Locate the cell with the specified text and output its (x, y) center coordinate. 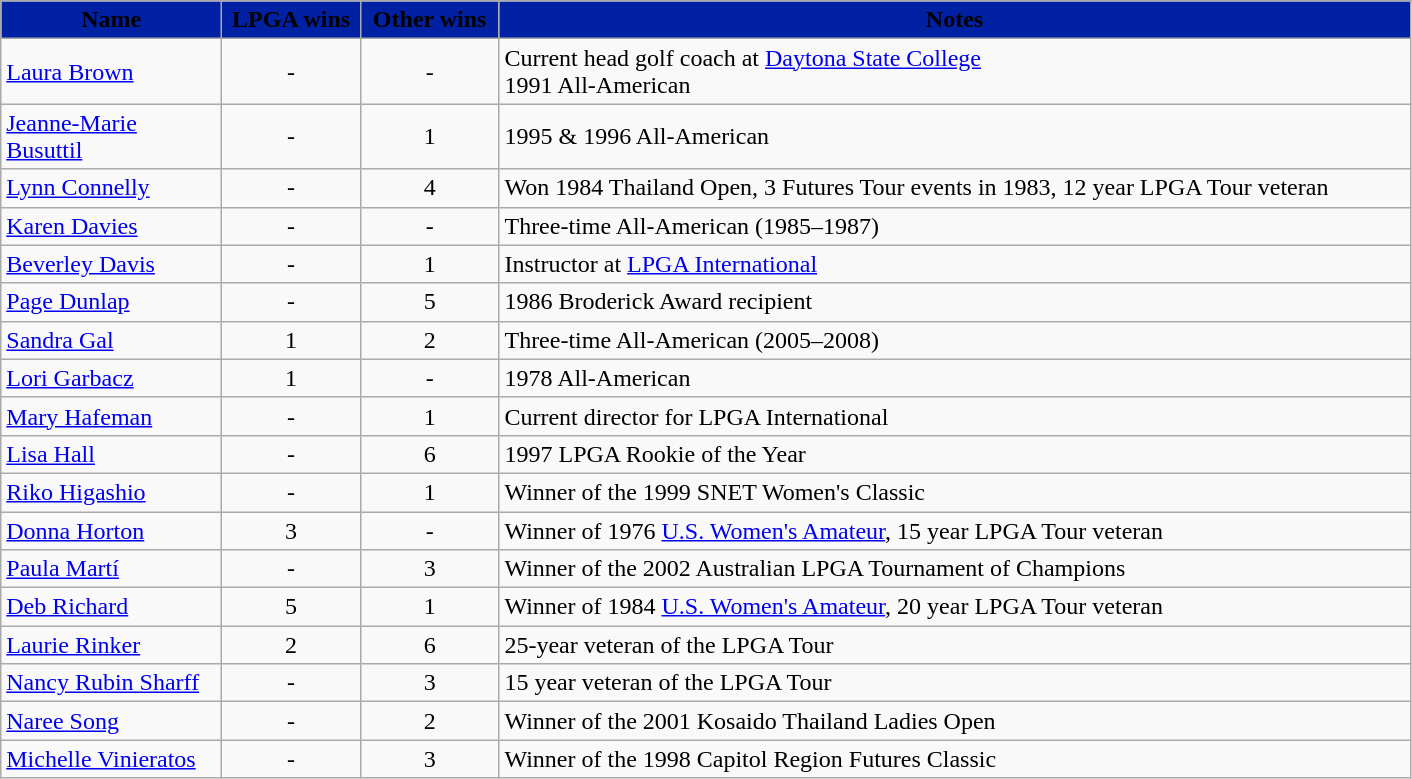
Three-time All-American (2005–2008) (954, 340)
Won 1984 Thailand Open, 3 Futures Tour events in 1983, 12 year LPGA Tour veteran (954, 188)
Winner of 1976 U.S. Women's Amateur, 15 year LPGA Tour veteran (954, 531)
Winner of the 1999 SNET Women's Classic (954, 492)
1978 All-American (954, 378)
Lori Garbacz (112, 378)
1997 LPGA Rookie of the Year (954, 454)
Paula Martí (112, 569)
Name (112, 20)
Deb Richard (112, 607)
Current director for LPGA International (954, 416)
Page Dunlap (112, 302)
Karen Davies (112, 226)
Laurie Rinker (112, 645)
Three-time All-American (1985–1987) (954, 226)
Current head golf coach at Daytona State College1991 All-American (954, 72)
Riko Higashio (112, 492)
Lynn Connelly (112, 188)
Winner of the 2001 Kosaido Thailand Ladies Open (954, 721)
Sandra Gal (112, 340)
Notes (954, 20)
25-year veteran of the LPGA Tour (954, 645)
Lisa Hall (112, 454)
Mary Hafeman (112, 416)
Winner of the 2002 Australian LPGA Tournament of Champions (954, 569)
Naree Song (112, 721)
4 (430, 188)
Instructor at LPGA International (954, 264)
Michelle Vinieratos (112, 759)
Winner of 1984 U.S. Women's Amateur, 20 year LPGA Tour veteran (954, 607)
Jeanne-Marie Busuttil (112, 136)
15 year veteran of the LPGA Tour (954, 683)
1986 Broderick Award recipient (954, 302)
Laura Brown (112, 72)
Beverley Davis (112, 264)
Donna Horton (112, 531)
Winner of the 1998 Capitol Region Futures Classic (954, 759)
LPGA wins (292, 20)
Other wins (430, 20)
1995 & 1996 All-American (954, 136)
Nancy Rubin Sharff (112, 683)
